Detect which cell encompasses the target text, then output its [x, y] center coordinate. 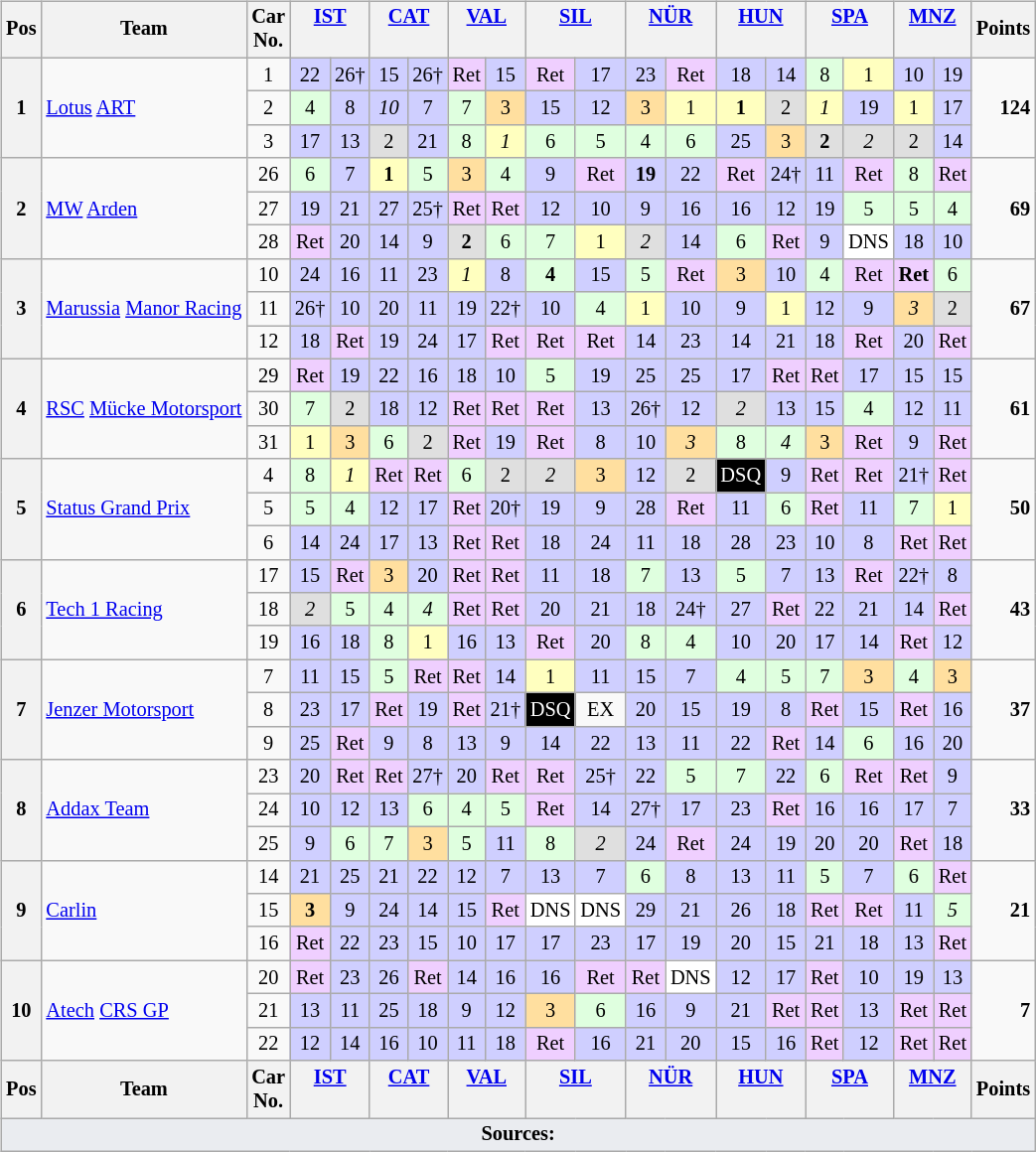
MW Arden [143, 209]
20† [506, 509]
Carlin [143, 910]
67 [1003, 308]
Addax Team [143, 810]
61 [1003, 409]
37 [1003, 709]
Atech CRS GP [143, 1011]
30 [268, 409]
69 [1003, 209]
Marussia Manor Racing [143, 308]
Sources: [518, 1135]
Jenzer Motorsport [143, 709]
31 [268, 443]
50 [1003, 508]
43 [1003, 610]
Lotus ART [143, 107]
124 [1003, 107]
Status Grand Prix [143, 508]
Tech 1 Racing [143, 610]
RSC Mücke Motorsport [143, 409]
33 [1003, 810]
EX [600, 710]
